Return (X, Y) of the center of cell containing provided text 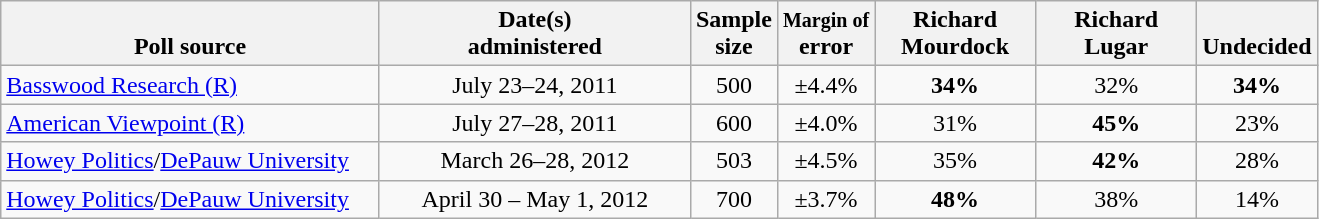
July 23–24, 2011 (534, 85)
RichardLugar (1116, 34)
31% (956, 123)
700 (734, 199)
July 27–28, 2011 (534, 123)
600 (734, 123)
±4.4% (826, 85)
Margin oferror (826, 34)
32% (1116, 85)
Undecided (1257, 34)
35% (956, 161)
503 (734, 161)
38% (1116, 199)
45% (1116, 123)
±4.5% (826, 161)
Poll source (190, 34)
23% (1257, 123)
±3.7% (826, 199)
48% (956, 199)
500 (734, 85)
April 30 – May 1, 2012 (534, 199)
RichardMourdock (956, 34)
42% (1116, 161)
Date(s)administered (534, 34)
28% (1257, 161)
14% (1257, 199)
American Viewpoint (R) (190, 123)
March 26–28, 2012 (534, 161)
Samplesize (734, 34)
±4.0% (826, 123)
Basswood Research (R) (190, 85)
